Scan for the cell matching the given text and deliver its (X, Y) coordinate at center. 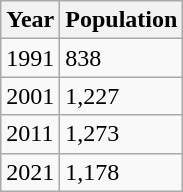
Year (30, 20)
1,178 (122, 172)
838 (122, 58)
2021 (30, 172)
2011 (30, 134)
1,227 (122, 96)
1,273 (122, 134)
1991 (30, 58)
2001 (30, 96)
Population (122, 20)
